Extract the [X, Y] coordinate from the center of the cell holding the provided text.  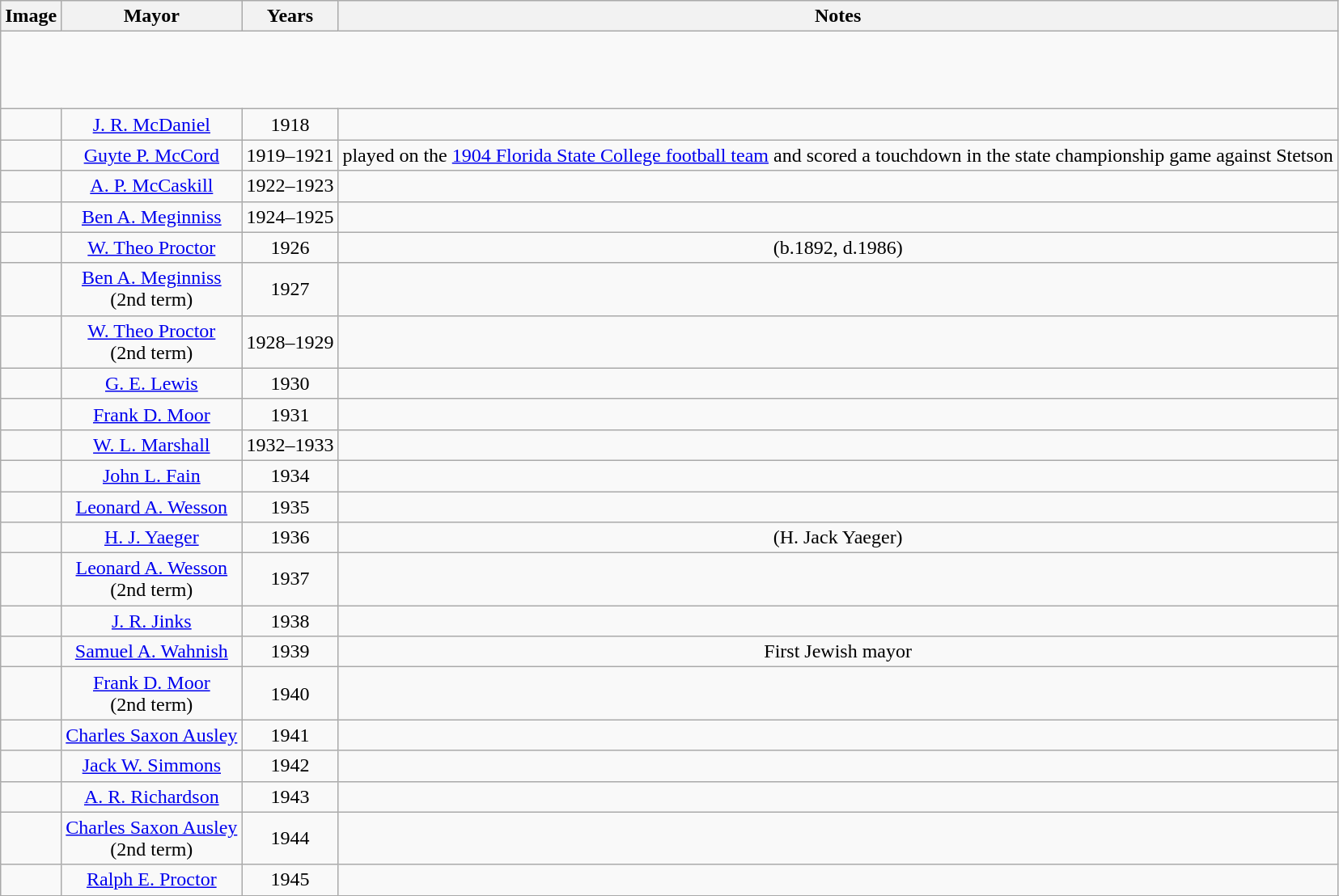
1942 [290, 766]
1937 [290, 579]
1941 [290, 735]
1928–1929 [290, 341]
G. E. Lewis [152, 383]
Image [31, 16]
First Jewish mayor [838, 652]
A. P. McCaskill [152, 186]
played on the 1904 Florida State College football team and scored a touchdown in the state championship game against Stetson [838, 155]
Notes [838, 16]
1945 [290, 880]
Guyte P. McCord [152, 155]
1938 [290, 621]
1919–1921 [290, 155]
1944 [290, 838]
H. J. Yaeger [152, 538]
Ben A. Meginniss (2nd term) [152, 290]
1931 [290, 414]
1943 [290, 797]
(b.1892, d.1986) [838, 247]
J. R. McDaniel [152, 125]
Charles Saxon Ausley (2nd term) [152, 838]
1934 [290, 475]
Ralph E. Proctor [152, 880]
J. R. Jinks [152, 621]
1922–1923 [290, 186]
(H. Jack Yaeger) [838, 538]
Samuel A. Wahnish [152, 652]
Ben A. Meginniss [152, 217]
Frank D. Moor [152, 414]
Mayor [152, 16]
1939 [290, 652]
Frank D. Moor (2nd term) [152, 694]
1932–1933 [290, 445]
John L. Fain [152, 475]
Leonard A. Wesson [152, 507]
Years [290, 16]
1935 [290, 507]
Charles Saxon Ausley [152, 735]
1940 [290, 694]
W. Theo Proctor (2nd term) [152, 341]
Jack W. Simmons [152, 766]
1936 [290, 538]
Leonard A. Wesson (2nd term) [152, 579]
1924–1925 [290, 217]
W. L. Marshall [152, 445]
A. R. Richardson [152, 797]
1927 [290, 290]
W. Theo Proctor [152, 247]
1918 [290, 125]
1930 [290, 383]
1926 [290, 247]
